Search for the cell housing the specified text and yield its (x, y) center coordinate. 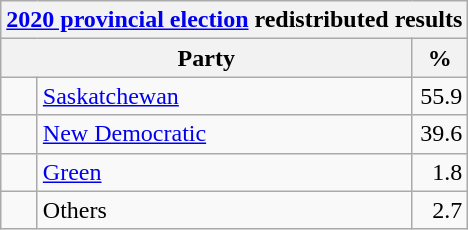
% (440, 58)
New Democratic (224, 134)
Saskatchewan (224, 96)
Party (206, 58)
2.7 (440, 210)
Others (224, 210)
39.6 (440, 134)
55.9 (440, 96)
1.8 (440, 172)
2020 provincial election redistributed results (234, 20)
Green (224, 172)
